Identify which cell holds the provided text, then report its [x, y] central coordinate. 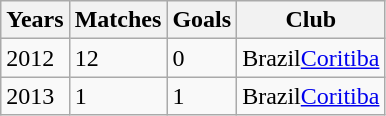
Goals [202, 20]
0 [202, 58]
12 [118, 58]
Matches [118, 20]
2012 [35, 58]
Club [311, 20]
2013 [35, 96]
Years [35, 20]
